From the cell containing the given text, extract its center point as [x, y] coordinate. 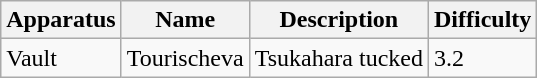
Tsukahara tucked [338, 58]
Apparatus [61, 20]
Tourischeva [185, 58]
Difficulty [483, 20]
Vault [61, 58]
Name [185, 20]
3.2 [483, 58]
Description [338, 20]
